Provide the [x, y] coordinate of the cell's center where the given text is located.  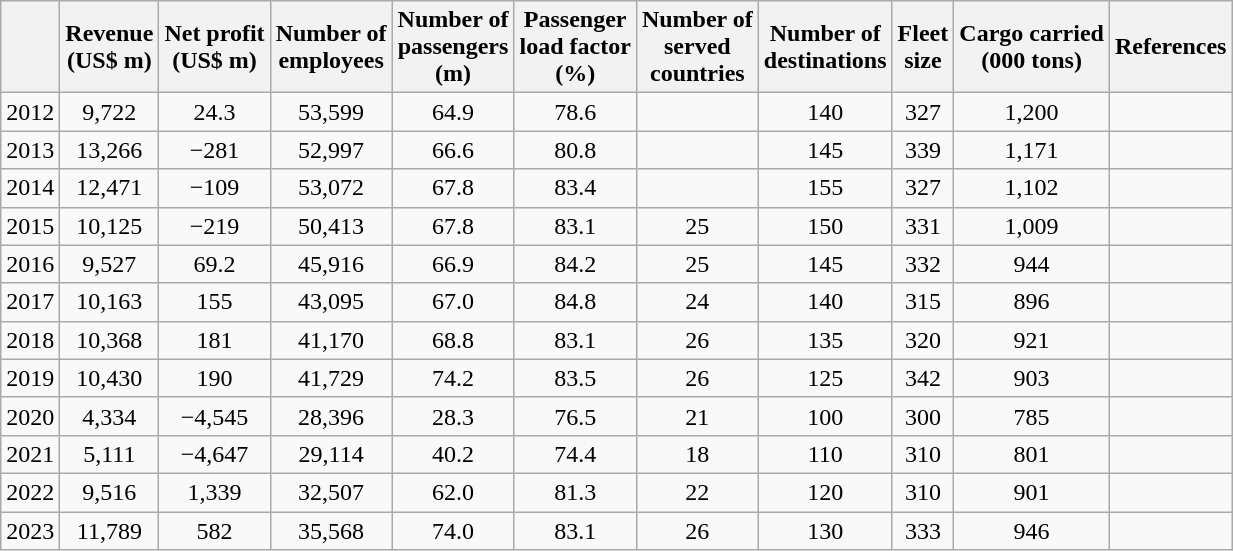
References [1170, 47]
130 [825, 531]
785 [1032, 416]
Number ofservedcountries [697, 47]
135 [825, 340]
2012 [30, 112]
43,095 [331, 302]
18 [697, 454]
901 [1032, 492]
78.6 [575, 112]
11,789 [110, 531]
Net profit(US$ m) [214, 47]
946 [1032, 531]
83.4 [575, 188]
Number ofemployees [331, 47]
10,430 [110, 378]
Fleetsize [923, 47]
29,114 [331, 454]
83.5 [575, 378]
5,111 [110, 454]
320 [923, 340]
2022 [30, 492]
315 [923, 302]
41,170 [331, 340]
944 [1032, 264]
21 [697, 416]
2019 [30, 378]
2017 [30, 302]
1,200 [1032, 112]
150 [825, 226]
28.3 [453, 416]
84.2 [575, 264]
Number ofdestinations [825, 47]
4,334 [110, 416]
2023 [30, 531]
35,568 [331, 531]
903 [1032, 378]
53,599 [331, 112]
Number ofpassengers(m) [453, 47]
24.3 [214, 112]
801 [1032, 454]
125 [825, 378]
45,916 [331, 264]
41,729 [331, 378]
9,527 [110, 264]
2018 [30, 340]
32,507 [331, 492]
342 [923, 378]
67.0 [453, 302]
10,163 [110, 302]
81.3 [575, 492]
53,072 [331, 188]
582 [214, 531]
62.0 [453, 492]
69.2 [214, 264]
−109 [214, 188]
84.8 [575, 302]
74.2 [453, 378]
22 [697, 492]
40.2 [453, 454]
52,997 [331, 150]
2013 [30, 150]
66.6 [453, 150]
Cargo carried(000 tons) [1032, 47]
1,339 [214, 492]
120 [825, 492]
74.0 [453, 531]
9,516 [110, 492]
181 [214, 340]
2014 [30, 188]
100 [825, 416]
921 [1032, 340]
68.8 [453, 340]
80.8 [575, 150]
2021 [30, 454]
−4,545 [214, 416]
110 [825, 454]
12,471 [110, 188]
1,171 [1032, 150]
300 [923, 416]
331 [923, 226]
10,368 [110, 340]
339 [923, 150]
−219 [214, 226]
13,266 [110, 150]
333 [923, 531]
190 [214, 378]
1,009 [1032, 226]
Revenue(US$ m) [110, 47]
2020 [30, 416]
1,102 [1032, 188]
74.4 [575, 454]
50,413 [331, 226]
24 [697, 302]
−4,647 [214, 454]
332 [923, 264]
28,396 [331, 416]
−281 [214, 150]
10,125 [110, 226]
2015 [30, 226]
2016 [30, 264]
896 [1032, 302]
66.9 [453, 264]
76.5 [575, 416]
9,722 [110, 112]
Passengerload factor(%) [575, 47]
64.9 [453, 112]
